Return the [x, y] coordinate for the center point of the cell that contains the specified text.  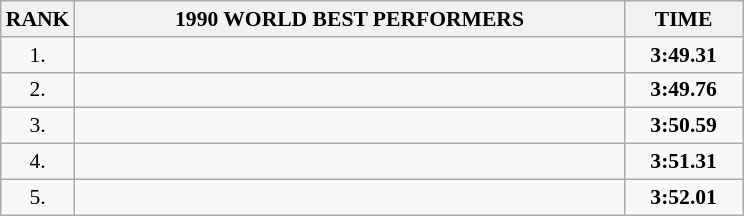
3:52.01 [684, 197]
3. [38, 126]
RANK [38, 19]
3:49.76 [684, 90]
1. [38, 55]
3:51.31 [684, 162]
1990 WORLD BEST PERFORMERS [349, 19]
3:49.31 [684, 55]
TIME [684, 19]
3:50.59 [684, 126]
5. [38, 197]
4. [38, 162]
2. [38, 90]
